Identify which cell holds the provided text, then report its [x, y] central coordinate. 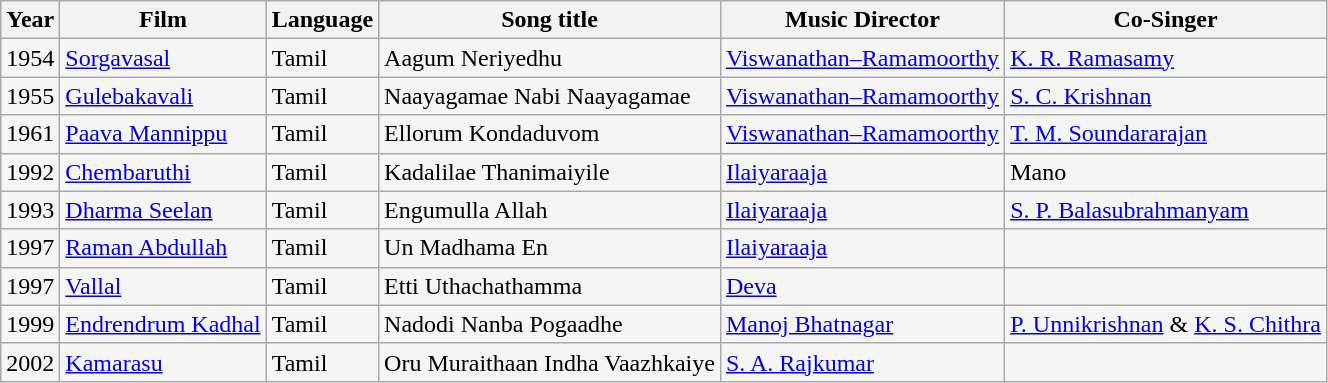
S. C. Krishnan [1166, 96]
Film [163, 20]
Nadodi Nanba Pogaadhe [550, 324]
Aagum Neriyedhu [550, 58]
Kadalilae Thanimaiyile [550, 172]
2002 [30, 362]
Sorgavasal [163, 58]
T. M. Soundararajan [1166, 134]
Chembaruthi [163, 172]
Song title [550, 20]
1961 [30, 134]
Engumulla Allah [550, 210]
Paava Mannippu [163, 134]
Naayagamae Nabi Naayagamae [550, 96]
Gulebakavali [163, 96]
P. Unnikrishnan & K. S. Chithra [1166, 324]
Mano [1166, 172]
Kamarasu [163, 362]
Oru Muraithaan Indha Vaazhkaiye [550, 362]
Deva [862, 286]
Co-Singer [1166, 20]
1992 [30, 172]
1993 [30, 210]
Dharma Seelan [163, 210]
Music Director [862, 20]
S. A. Rajkumar [862, 362]
1955 [30, 96]
Ellorum Kondaduvom [550, 134]
Etti Uthachathamma [550, 286]
Raman Abdullah [163, 248]
Year [30, 20]
1954 [30, 58]
Manoj Bhatnagar [862, 324]
Un Madhama En [550, 248]
K. R. Ramasamy [1166, 58]
1999 [30, 324]
Language [322, 20]
Endrendrum Kadhal [163, 324]
Vallal [163, 286]
S. P. Balasubrahmanyam [1166, 210]
